Search for the cell housing the specified text and yield its (x, y) center coordinate. 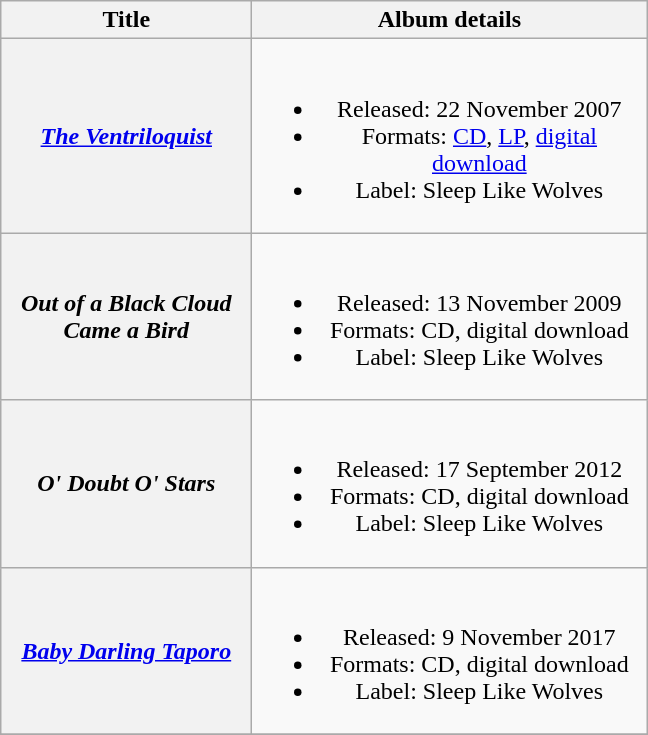
Released: 9 November 2017Formats: CD, digital downloadLabel: Sleep Like Wolves (450, 650)
Released: 22 November 2007Formats: CD, LP, digital downloadLabel: Sleep Like Wolves (450, 136)
Out of a Black Cloud Came a Bird (126, 316)
O' Doubt O' Stars (126, 484)
The Ventriloquist (126, 136)
Title (126, 20)
Album details (450, 20)
Released: 17 September 2012Formats: CD, digital downloadLabel: Sleep Like Wolves (450, 484)
Released: 13 November 2009Formats: CD, digital downloadLabel: Sleep Like Wolves (450, 316)
Baby Darling Taporo (126, 650)
